Provide the (X, Y) coordinate of the cell's center where the given text is located.  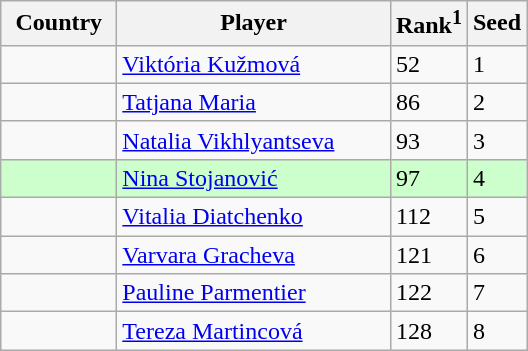
Natalia Vikhlyantseva (254, 140)
Vitalia Diatchenko (254, 217)
3 (496, 140)
112 (428, 217)
8 (496, 331)
7 (496, 293)
Player (254, 24)
5 (496, 217)
2 (496, 102)
122 (428, 293)
Country (59, 24)
4 (496, 178)
Seed (496, 24)
97 (428, 178)
Tatjana Maria (254, 102)
52 (428, 64)
Viktória Kužmová (254, 64)
Tereza Martincová (254, 331)
121 (428, 255)
Nina Stojanović (254, 178)
128 (428, 331)
1 (496, 64)
Rank1 (428, 24)
86 (428, 102)
Pauline Parmentier (254, 293)
Varvara Gracheva (254, 255)
93 (428, 140)
6 (496, 255)
